Return the [x, y] coordinate for the center point of the cell that contains the specified text.  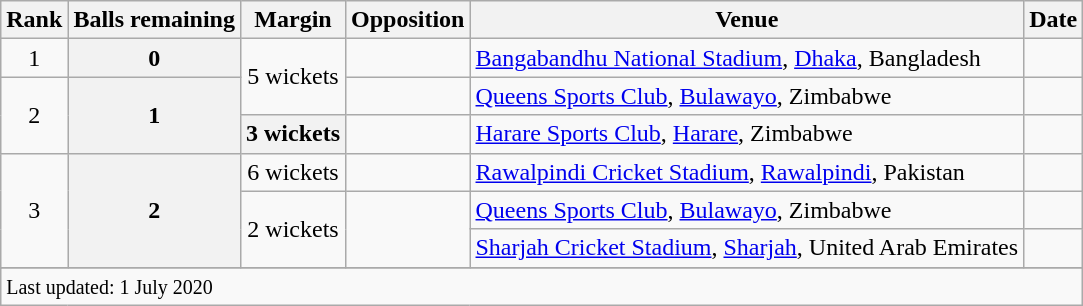
Sharjah Cricket Stadium, Sharjah, United Arab Emirates [747, 248]
Opposition [408, 20]
6 wickets [292, 172]
Date [1054, 20]
3 [34, 210]
3 wickets [292, 134]
2 wickets [292, 229]
Rawalpindi Cricket Stadium, Rawalpindi, Pakistan [747, 172]
Rank [34, 20]
Harare Sports Club, Harare, Zimbabwe [747, 134]
5 wickets [292, 77]
Last updated: 1 July 2020 [542, 286]
Venue [747, 20]
0 [154, 58]
Bangabandhu National Stadium, Dhaka, Bangladesh [747, 58]
Margin [292, 20]
Balls remaining [154, 20]
